Return [x, y] of the center of cell containing provided text 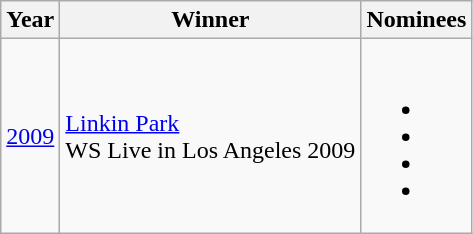
Winner [210, 20]
Linkin Park WS Live in Los Angeles 2009 [210, 136]
Nominees [416, 20]
Year [30, 20]
2009 [30, 136]
